From the cell containing the given text, extract its center point as [X, Y] coordinate. 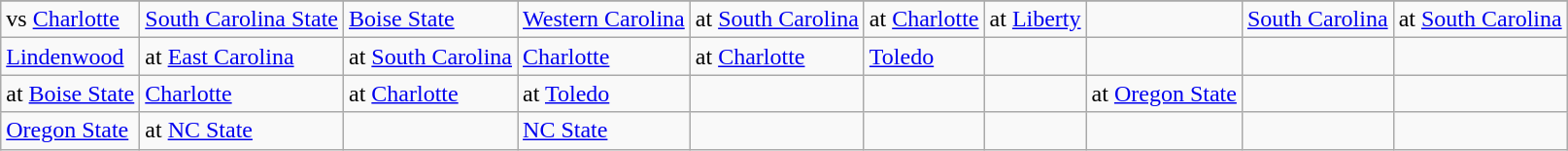
South Carolina State [242, 19]
at Liberty [1036, 19]
South Carolina [1317, 19]
Boise State [431, 19]
at Toledo [604, 94]
at Boise State [70, 94]
Toledo [924, 57]
vs Charlotte [70, 19]
at East Carolina [242, 57]
NC State [604, 131]
at NC State [242, 131]
Lindenwood [70, 57]
Oregon State [70, 131]
Western Carolina [604, 19]
at Oregon State [1164, 94]
